Find where the given text appears and provide that cell's center as [X, Y] coordinate. 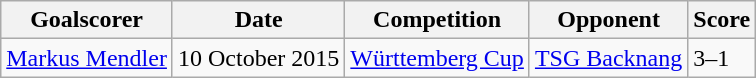
Goalscorer [87, 20]
TSG Backnang [608, 58]
Competition [438, 20]
Markus Mendler [87, 58]
3–1 [722, 58]
Date [258, 20]
Opponent [608, 20]
Score [722, 20]
Württemberg Cup [438, 58]
10 October 2015 [258, 58]
